Scan for the cell matching the given text and deliver its (X, Y) coordinate at center. 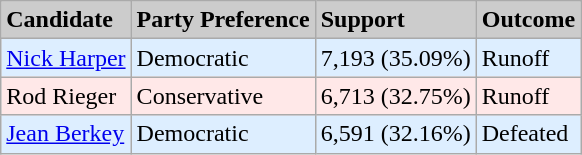
Conservative (223, 96)
Defeated (528, 134)
Support (396, 20)
6,713 (32.75%) (396, 96)
7,193 (35.09%) (396, 58)
Rod Rieger (66, 96)
Party Preference (223, 20)
Candidate (66, 20)
6,591 (32.16%) (396, 134)
Nick Harper (66, 58)
Outcome (528, 20)
Jean Berkey (66, 134)
